Pinpoint the cell where the given text exists, returning its (X, Y) midpoint coordinate. 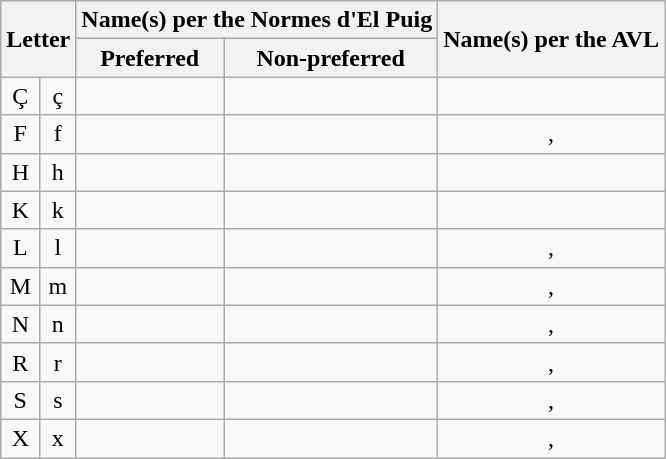
ç (58, 96)
Name(s) per the AVL (552, 39)
Ç (20, 96)
Non-preferred (331, 58)
H (20, 172)
k (58, 210)
h (58, 172)
Name(s) per the Normes d'El Puig (257, 20)
K (20, 210)
l (58, 248)
Letter (38, 39)
L (20, 248)
f (58, 134)
M (20, 286)
m (58, 286)
s (58, 400)
x (58, 438)
F (20, 134)
R (20, 362)
N (20, 324)
r (58, 362)
S (20, 400)
n (58, 324)
Preferred (150, 58)
X (20, 438)
